Return (x, y) of the center of cell containing provided text 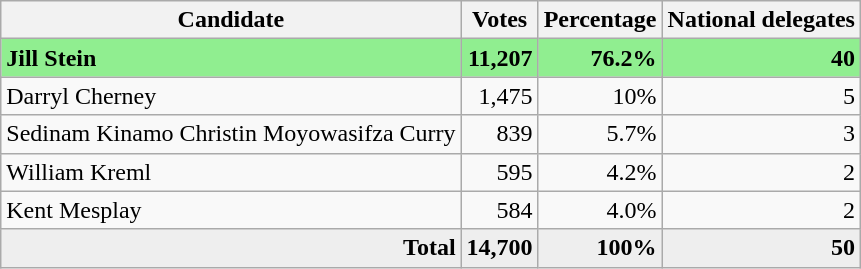
Percentage (600, 20)
50 (761, 248)
839 (500, 134)
5 (761, 96)
Kent Mesplay (231, 210)
584 (500, 210)
76.2% (600, 58)
40 (761, 58)
Candidate (231, 20)
3 (761, 134)
Jill Stein (231, 58)
595 (500, 172)
National delegates (761, 20)
Total (231, 248)
100% (600, 248)
William Kreml (231, 172)
1,475 (500, 96)
Sedinam Kinamo Christin Moyowasifza Curry (231, 134)
4.2% (600, 172)
10% (600, 96)
4.0% (600, 210)
14,700 (500, 248)
Votes (500, 20)
Darryl Cherney (231, 96)
5.7% (600, 134)
11,207 (500, 58)
